From the cell containing the given text, extract its center point as (X, Y) coordinate. 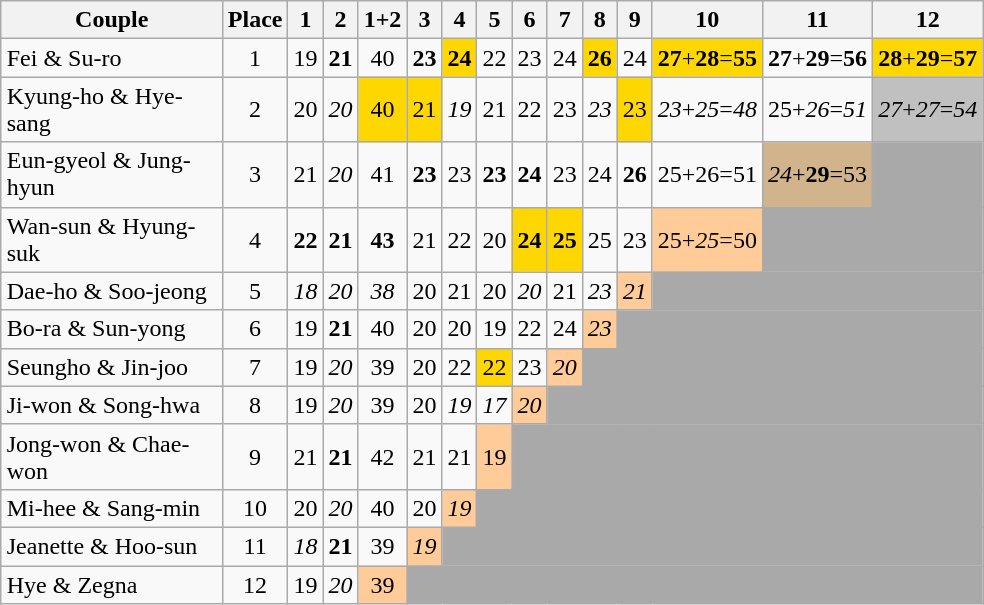
24+29=53 (817, 174)
17 (494, 405)
27+29=56 (817, 58)
Dae-ho & Soo-jeong (112, 291)
23+25=48 (707, 110)
Eun-gyeol & Jung-hyun (112, 174)
28+29=57 (928, 58)
Fei & Su-ro (112, 58)
Couple (112, 20)
42 (382, 456)
Hye & Zegna (112, 585)
27+27=54 (928, 110)
Jong-won & Chae-won (112, 456)
Bo-ra & Sun-yong (112, 329)
27+28=55 (707, 58)
1+2 (382, 20)
38 (382, 291)
Place (255, 20)
Seungho & Jin-joo (112, 367)
Mi-hee & Sang-min (112, 508)
43 (382, 240)
Kyung-ho & Hye-sang (112, 110)
25+25=50 (707, 240)
Wan-sun & Hyung-suk (112, 240)
41 (382, 174)
Jeanette & Hoo-sun (112, 546)
Ji-won & Song-hwa (112, 405)
